Locate the cell with the specified text and output its (X, Y) center coordinate. 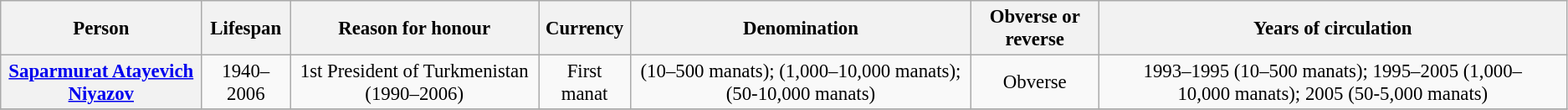
Person (101, 29)
Saparmurat Atayevich Niyazov (101, 82)
(10–500 manats); (1,000–10,000 manats); (50-10,000 manats) (800, 82)
1940–2006 (246, 82)
First manat (585, 82)
Years of circulation (1332, 29)
1st President of Turkmenistan (1990–2006) (415, 82)
1993–1995 (10–500 manats); 1995–2005 (1,000–10,000 manats); 2005 (50-5,000 manats) (1332, 82)
Obverse (1034, 82)
Currency (585, 29)
Obverse or reverse (1034, 29)
Denomination (800, 29)
Lifespan (246, 29)
Reason for honour (415, 29)
